Extract the [x, y] coordinate from the center of the cell holding the provided text.  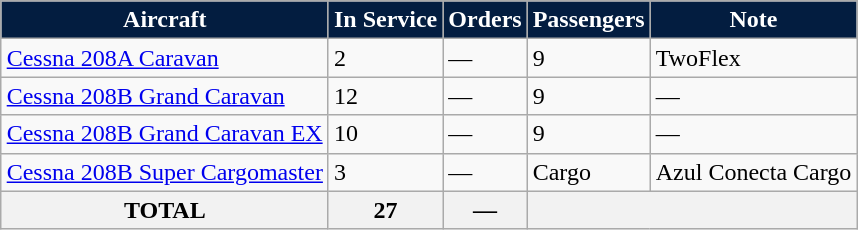
10 [385, 134]
Passengers [588, 20]
Orders [485, 20]
2 [385, 58]
Cessna 208B Super Cargomaster [164, 172]
Cargo [588, 172]
12 [385, 96]
TOTAL [164, 210]
Note [754, 20]
Cessna 208A Caravan [164, 58]
Cessna 208B Grand Caravan EX [164, 134]
Cessna 208B Grand Caravan [164, 96]
Aircraft [164, 20]
Azul Conecta Cargo [754, 172]
27 [385, 210]
3 [385, 172]
TwoFlex [754, 58]
In Service [385, 20]
